Detect which cell encompasses the target text, then output its [X, Y] center coordinate. 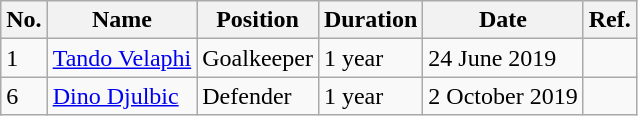
Date [503, 20]
1 [24, 58]
Name [122, 20]
6 [24, 96]
Duration [370, 20]
2 October 2019 [503, 96]
Dino Djulbic [122, 96]
Goalkeeper [258, 58]
No. [24, 20]
Defender [258, 96]
Position [258, 20]
Ref. [610, 20]
Tando Velaphi [122, 58]
24 June 2019 [503, 58]
